From the cell containing the given text, extract its center point as (x, y) coordinate. 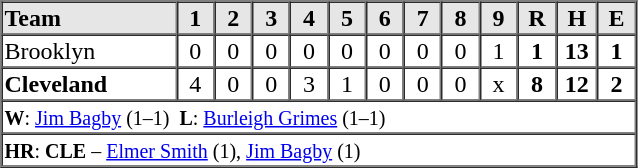
R (536, 18)
12 (578, 84)
13 (578, 50)
Team (90, 18)
9 (499, 18)
E (616, 18)
H (578, 18)
6 (385, 18)
Cleveland (90, 84)
x (499, 84)
W: Jim Bagby (1–1) L: Burleigh Grimes (1–1) (319, 116)
7 (423, 18)
HR: CLE – Elmer Smith (1), Jim Bagby (1) (319, 150)
5 (347, 18)
Brooklyn (90, 50)
